Search for the cell housing the specified text and yield its [x, y] center coordinate. 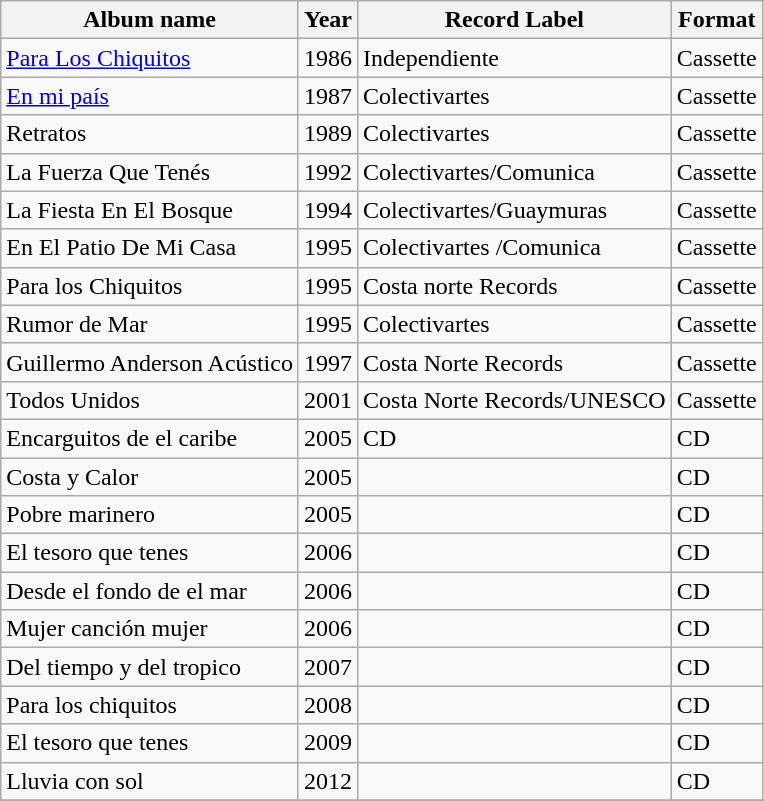
Pobre marinero [150, 515]
Colectivartes/Guaymuras [515, 210]
Para los chiquitos [150, 705]
Colectivartes/Comunica [515, 172]
2009 [328, 743]
Mujer canción mujer [150, 629]
1992 [328, 172]
Year [328, 20]
Record Label [515, 20]
Del tiempo y del tropico [150, 667]
Costa Norte Records [515, 362]
2012 [328, 781]
Lluvia con sol [150, 781]
2001 [328, 400]
Guillermo Anderson Acústico [150, 362]
Desde el fondo de el mar [150, 591]
1997 [328, 362]
En mi país [150, 96]
2007 [328, 667]
Para los Chiquitos [150, 286]
1986 [328, 58]
Costa norte Records [515, 286]
1987 [328, 96]
Album name [150, 20]
Costa y Calor [150, 477]
Retratos [150, 134]
La Fiesta En El Bosque [150, 210]
1994 [328, 210]
Format [716, 20]
1989 [328, 134]
Todos Unidos [150, 400]
La Fuerza Que Tenés [150, 172]
2008 [328, 705]
Colectivartes /Comunica [515, 248]
En El Patio De Mi Casa [150, 248]
Costa Norte Records/UNESCO [515, 400]
Independiente [515, 58]
Rumor de Mar [150, 324]
Encarguitos de el caribe [150, 438]
Para Los Chiquitos [150, 58]
